Find where the given text appears and provide that cell's center as [x, y] coordinate. 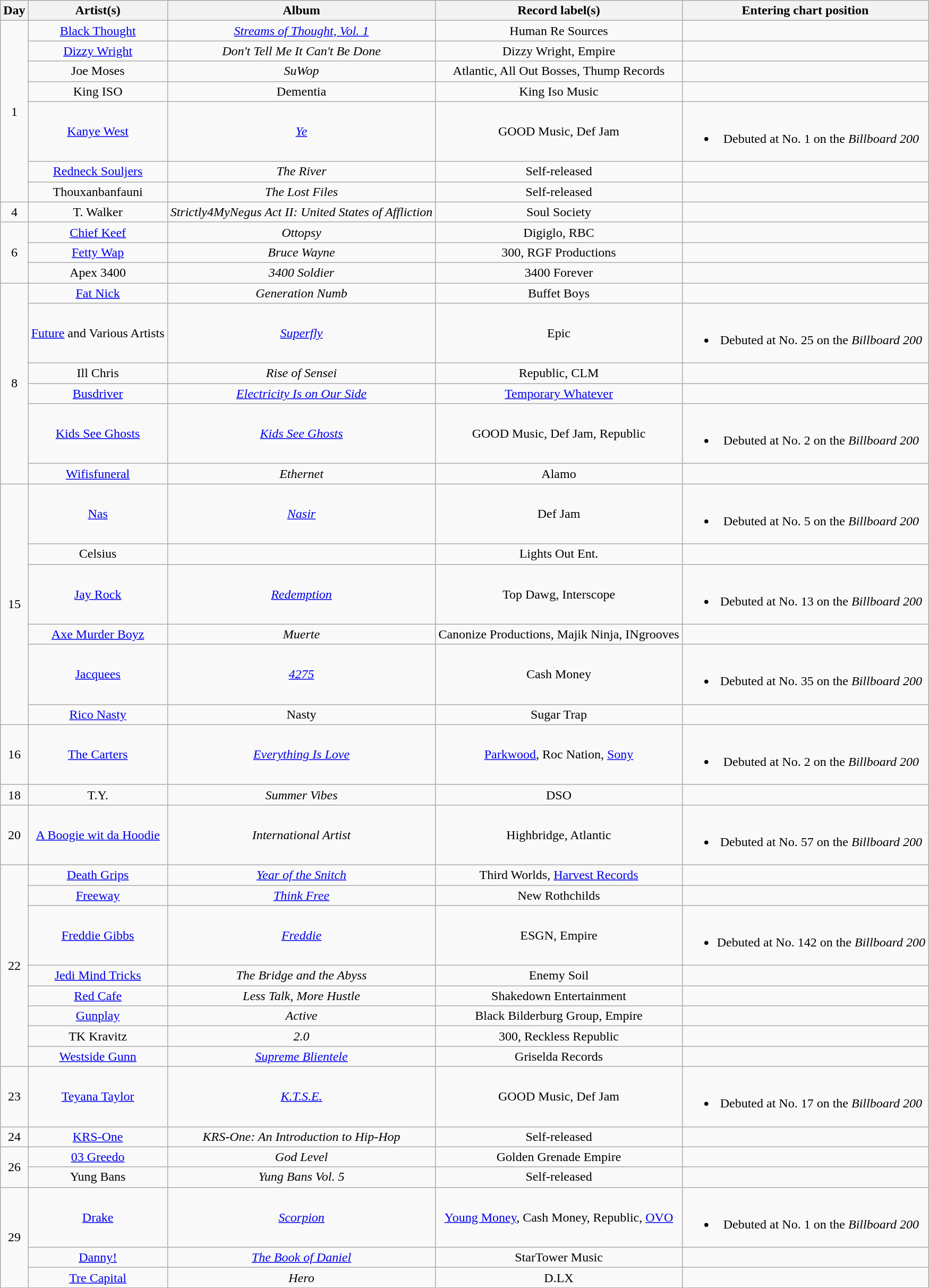
4 [14, 212]
Debuted at No. 17 on the Billboard 200 [805, 1096]
A Boogie wit da Hoodie [98, 835]
Everything Is Love [302, 754]
Less Talk, More Hustle [302, 996]
Strictly4MyNegus Act II: United States of Affliction [302, 212]
Golden Grenade Empire [559, 1157]
24 [14, 1137]
Def Jam [559, 514]
Apex 3400 [98, 272]
Dementia [302, 91]
Axe Murder Boyz [98, 634]
International Artist [302, 835]
03 Greedo [98, 1157]
16 [14, 754]
22 [14, 966]
Day [14, 11]
Freddie [302, 936]
Nas [98, 514]
T.Y. [98, 795]
KRS-One [98, 1137]
Buffet Boys [559, 293]
Dizzy Wright, Empire [559, 51]
Debuted at No. 13 on the Billboard 200 [805, 594]
3400 Soldier [302, 272]
Temporary Whatever [559, 394]
3400 Forever [559, 272]
Yung Bans [98, 1177]
300, RGF Productions [559, 252]
Soul Society [559, 212]
4275 [302, 675]
D.LX [559, 1277]
Future and Various Artists [98, 334]
23 [14, 1096]
Thouxanbanfauni [98, 192]
Jay Rock [98, 594]
Debuted at No. 142 on the Billboard 200 [805, 936]
King Iso Music [559, 91]
Shakedown Entertainment [559, 996]
Year of the Snitch [302, 875]
New Rothchilds [559, 895]
Joe Moses [98, 71]
Dizzy Wright [98, 51]
Summer Vibes [302, 795]
Don't Tell Me It Can't Be Done [302, 51]
Supreme Blientele [302, 1056]
Third Worlds, Harvest Records [559, 875]
King ISO [98, 91]
Death Grips [98, 875]
Nasty [302, 714]
15 [14, 604]
Tre Capital [98, 1277]
Redneck Souljers [98, 172]
Teyana Taylor [98, 1096]
Electricity Is on Our Side [302, 394]
K.T.S.E. [302, 1096]
Gunplay [98, 1016]
Debuted at No. 5 on the Billboard 200 [805, 514]
GOOD Music, Def Jam, Republic [559, 433]
Wifisfuneral [98, 474]
Sugar Trap [559, 714]
Streams of Thought, Vol. 1 [302, 31]
Debuted at No. 35 on the Billboard 200 [805, 675]
26 [14, 1167]
Rico Nasty [98, 714]
Celsius [98, 554]
Ottopsy [302, 232]
God Level [302, 1157]
Record label(s) [559, 11]
Hero [302, 1277]
300, Reckless Republic [559, 1036]
6 [14, 252]
The Lost Files [302, 192]
Redemption [302, 594]
Busdriver [98, 394]
Digiglo, RBC [559, 232]
The River [302, 172]
Yung Bans Vol. 5 [302, 1177]
Generation Numb [302, 293]
Freeway [98, 895]
ESGN, Empire [559, 936]
Artist(s) [98, 11]
Black Bilderburg Group, Empire [559, 1016]
Fat Nick [98, 293]
2.0 [302, 1036]
T. Walker [98, 212]
Superfly [302, 334]
KRS-One: An Introduction to Hip-Hop [302, 1137]
Entering chart position [805, 11]
Alamo [559, 474]
The Carters [98, 754]
29 [14, 1238]
SuWop [302, 71]
The Bridge and the Abyss [302, 976]
Freddie Gibbs [98, 936]
Epic [559, 334]
StarTower Music [559, 1257]
Black Thought [98, 31]
Ethernet [302, 474]
Republic, CLM [559, 373]
Chief Keef [98, 232]
Red Cafe [98, 996]
Highbridge, Atlantic [559, 835]
Westside Gunn [98, 1056]
Muerte [302, 634]
Album [302, 11]
Debuted at No. 57 on the Billboard 200 [805, 835]
Active [302, 1016]
Drake [98, 1217]
TK Kravitz [98, 1036]
Ill Chris [98, 373]
Ye [302, 132]
Atlantic, All Out Bosses, Thump Records [559, 71]
Human Re Sources [559, 31]
1 [14, 112]
Think Free [302, 895]
Canonize Productions, Majik Ninja, INgrooves [559, 634]
20 [14, 835]
Enemy Soil [559, 976]
Young Money, Cash Money, Republic, OVO [559, 1217]
Jedi Mind Tricks [98, 976]
Debuted at No. 25 on the Billboard 200 [805, 334]
Nasir [302, 514]
Griselda Records [559, 1056]
DSO [559, 795]
The Book of Daniel [302, 1257]
Fetty Wap [98, 252]
8 [14, 383]
Top Dawg, Interscope [559, 594]
Rise of Sensei [302, 373]
Parkwood, Roc Nation, Sony [559, 754]
Cash Money [559, 675]
Jacquees [98, 675]
Bruce Wayne [302, 252]
18 [14, 795]
Kanye West [98, 132]
Lights Out Ent. [559, 554]
Scorpion [302, 1217]
Danny! [98, 1257]
